Identify which cell holds the provided text, then report its (X, Y) central coordinate. 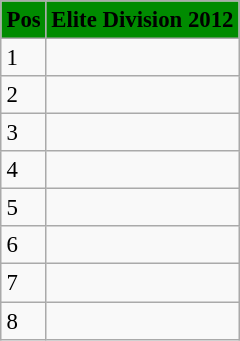
4 (24, 170)
5 (24, 208)
3 (24, 133)
7 (24, 283)
8 (24, 321)
Pos (24, 20)
2 (24, 95)
1 (24, 57)
6 (24, 245)
Elite Division 2012 (142, 20)
